Capture the cell that displays the provided text and extract its (X, Y) central coordinate. 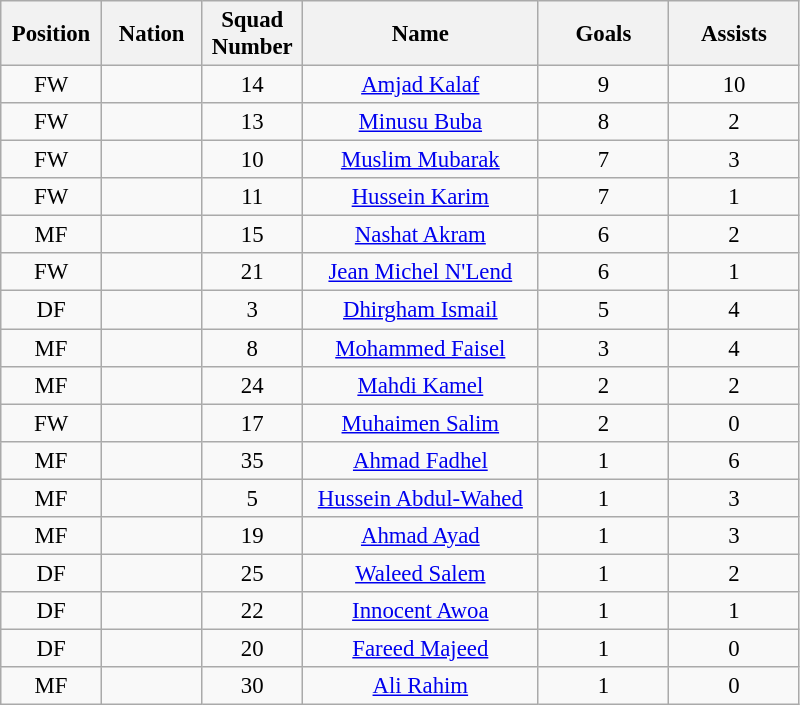
Muhaimen Salim (421, 423)
Minusu Buba (421, 122)
Amjad Kalaf (421, 85)
30 (252, 686)
Waleed Salem (421, 573)
Innocent Awoa (421, 611)
11 (252, 197)
9 (604, 85)
Dhirgham Ismail (421, 310)
Hussein Abdul-Wahed (421, 498)
19 (252, 536)
20 (252, 648)
25 (252, 573)
Mohammed Faisel (421, 348)
Ali Rahim (421, 686)
Nation (152, 34)
Mahdi Kamel (421, 385)
15 (252, 235)
22 (252, 611)
Squad Number (252, 34)
13 (252, 122)
Name (421, 34)
Position (52, 34)
Nashat Akram (421, 235)
35 (252, 460)
Goals (604, 34)
Jean Michel N'Lend (421, 273)
Muslim Mubarak (421, 160)
Fareed Majeed (421, 648)
Ahmad Ayad (421, 536)
21 (252, 273)
17 (252, 423)
Hussein Karim (421, 197)
Assists (734, 34)
Ahmad Fadhel (421, 460)
14 (252, 85)
24 (252, 385)
